Detect which cell encompasses the target text, then output its [x, y] center coordinate. 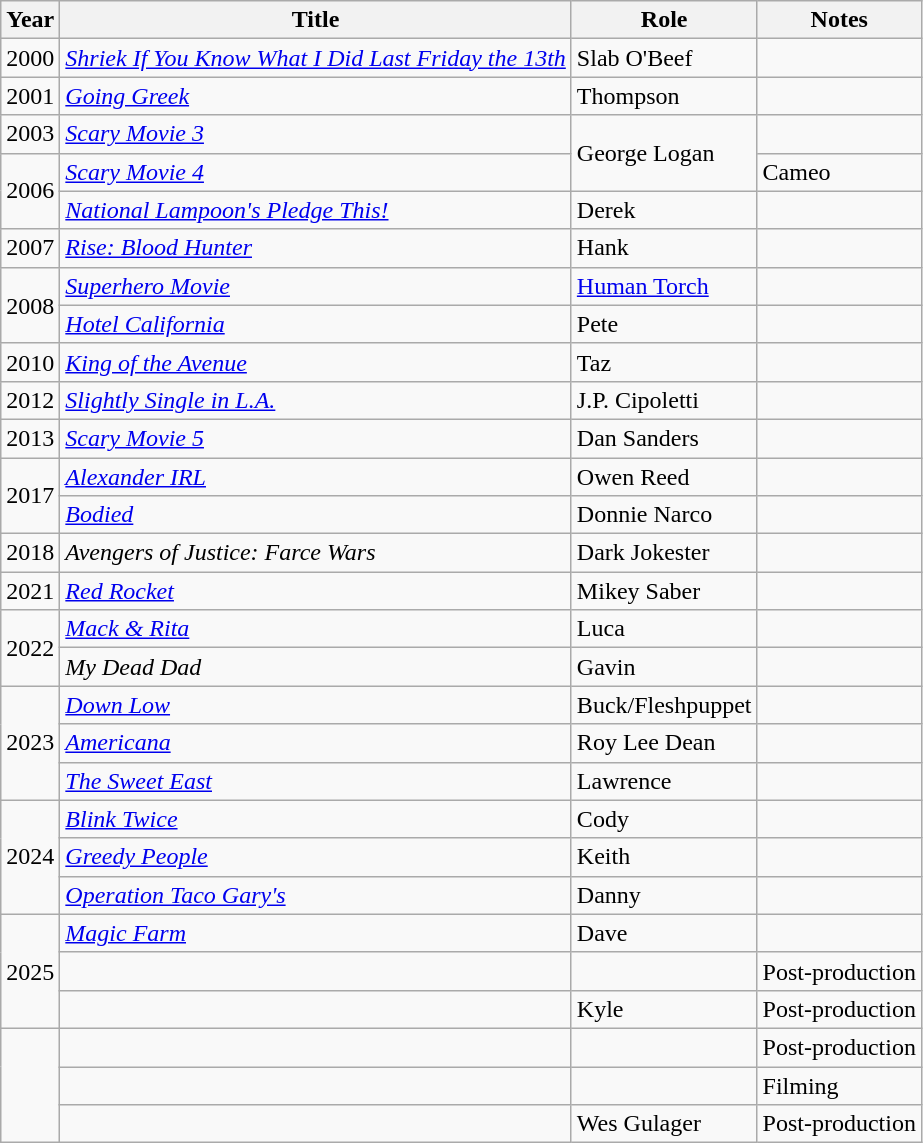
2022 [30, 648]
Scary Movie 4 [316, 172]
2023 [30, 743]
Scary Movie 5 [316, 438]
Buck/Fleshpuppet [664, 705]
My Dead Dad [316, 667]
2024 [30, 857]
Scary Movie 3 [316, 134]
Donnie Narco [664, 515]
National Lampoon's Pledge This! [316, 210]
Notes [839, 20]
George Logan [664, 153]
2003 [30, 134]
2013 [30, 438]
2017 [30, 496]
2000 [30, 58]
The Sweet East [316, 781]
2021 [30, 591]
Operation Taco Gary's [316, 895]
Shriek If You Know What I Did Last Friday the 13th [316, 58]
Pete [664, 324]
Hank [664, 248]
Cameo [839, 172]
Dark Jokester [664, 553]
Lawrence [664, 781]
Wes Gulager [664, 1124]
2006 [30, 191]
Red Rocket [316, 591]
2007 [30, 248]
Americana [316, 743]
2018 [30, 553]
Thompson [664, 96]
2012 [30, 400]
Mack & Rita [316, 629]
Down Low [316, 705]
Title [316, 20]
J.P. Cipoletti [664, 400]
2010 [30, 362]
2008 [30, 305]
Year [30, 20]
Avengers of Justice: Farce Wars [316, 553]
Filming [839, 1085]
Greedy People [316, 857]
Kyle [664, 1009]
Slab O'Beef [664, 58]
Magic Farm [316, 933]
Roy Lee Dean [664, 743]
Bodied [316, 515]
Gavin [664, 667]
2001 [30, 96]
Danny [664, 895]
Derek [664, 210]
Role [664, 20]
Taz [664, 362]
Dan Sanders [664, 438]
Hotel California [316, 324]
Owen Reed [664, 477]
Slightly Single in L.A. [316, 400]
Human Torch [664, 286]
Alexander IRL [316, 477]
Cody [664, 819]
Superhero Movie [316, 286]
Luca [664, 629]
Keith [664, 857]
Dave [664, 933]
Mikey Saber [664, 591]
Rise: Blood Hunter [316, 248]
2025 [30, 971]
Going Greek [316, 96]
Blink Twice [316, 819]
King of the Avenue [316, 362]
